Scan for the cell matching the given text and deliver its (X, Y) coordinate at center. 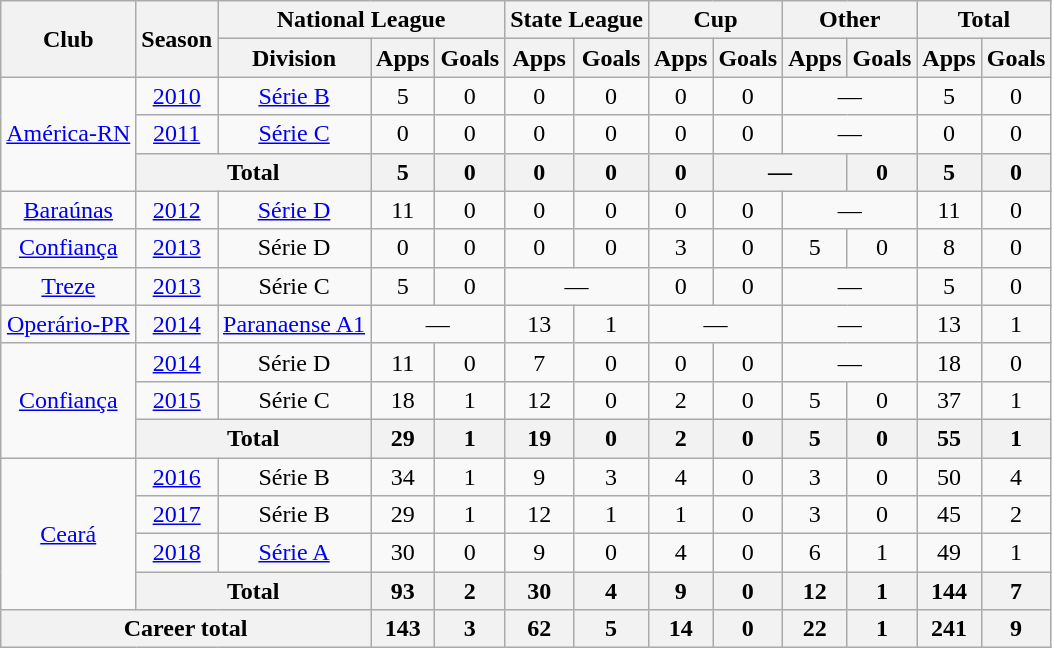
2018 (177, 553)
Other (850, 20)
Paranaense A1 (294, 324)
National League (362, 20)
2017 (177, 515)
34 (403, 477)
Career total (186, 629)
Baraúnas (68, 210)
Season (177, 39)
55 (949, 438)
2010 (177, 96)
19 (540, 438)
Club (68, 39)
Division (294, 58)
Operário-PR (68, 324)
Cup (715, 20)
22 (815, 629)
50 (949, 477)
2016 (177, 477)
Treze (68, 286)
241 (949, 629)
8 (949, 248)
144 (949, 591)
2011 (177, 134)
América-RN (68, 134)
6 (815, 553)
2012 (177, 210)
2015 (177, 400)
State League (577, 20)
45 (949, 515)
93 (403, 591)
49 (949, 553)
Ceará (68, 534)
62 (540, 629)
37 (949, 400)
Série A (294, 553)
143 (403, 629)
14 (680, 629)
